Capture the cell that displays the provided text and extract its (X, Y) central coordinate. 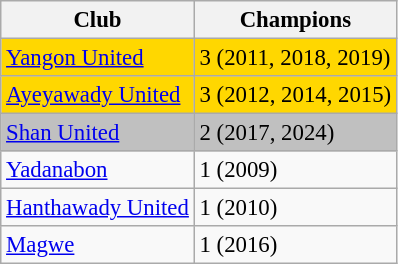
2 (2017, 2024) (295, 133)
1 (2016) (295, 245)
Shan United (98, 133)
Hanthawady United (98, 208)
1 (2009) (295, 170)
Champions (295, 20)
Ayeyawady United (98, 95)
Magwe (98, 245)
3 (2011, 2018, 2019) (295, 58)
Yadanabon (98, 170)
1 (2010) (295, 208)
Club (98, 20)
3 (2012, 2014, 2015) (295, 95)
Yangon United (98, 58)
